Provide the [x, y] coordinate of the cell's center where the given text is located.  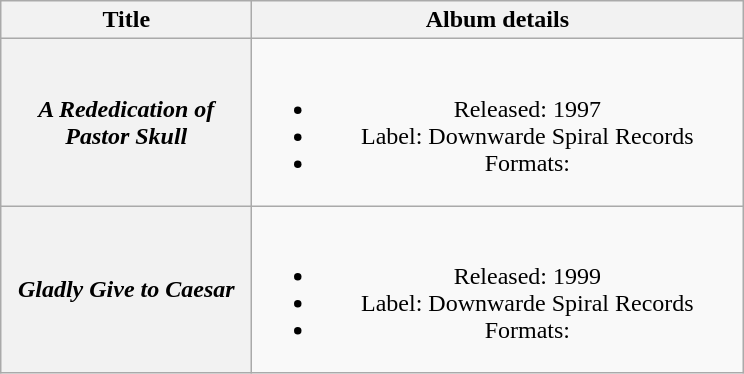
Title [126, 20]
Gladly Give to Caesar [126, 290]
Released: 1997Label: Downwarde Spiral RecordsFormats: [498, 122]
Released: 1999Label: Downwarde Spiral RecordsFormats: [498, 290]
A Rededication of Pastor Skull [126, 122]
Album details [498, 20]
